Provide the (x, y) coordinate of the cell's center where the given text is located.  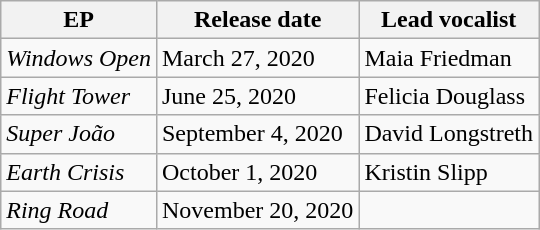
September 4, 2020 (257, 134)
June 25, 2020 (257, 96)
Release date (257, 20)
October 1, 2020 (257, 172)
March 27, 2020 (257, 58)
David Longstreth (449, 134)
Windows Open (79, 58)
Maia Friedman (449, 58)
Earth Crisis (79, 172)
Ring Road (79, 210)
Flight Tower (79, 96)
Felicia Douglass (449, 96)
Lead vocalist (449, 20)
EP (79, 20)
Super João (79, 134)
November 20, 2020 (257, 210)
Kristin Slipp (449, 172)
